Detect which cell encompasses the target text, then output its (X, Y) center coordinate. 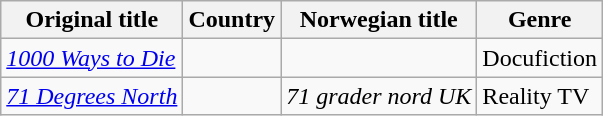
Genre (540, 20)
71 Degrees North (92, 96)
1000 Ways to Die (92, 58)
Original title (92, 20)
Country (232, 20)
Docufiction (540, 58)
Reality TV (540, 96)
Norwegian title (379, 20)
71 grader nord UK (379, 96)
